Determine the (x, y) coordinate at the center of the cell enclosing the given text.  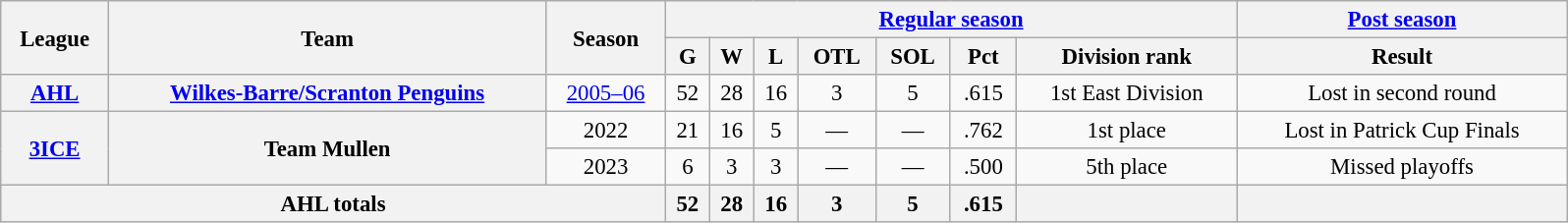
2022 (606, 131)
3ICE (55, 149)
1st East Division (1127, 93)
21 (688, 131)
SOL (913, 57)
.762 (983, 131)
AHL totals (334, 204)
Lost in Patrick Cup Finals (1403, 131)
1st place (1127, 131)
L (776, 57)
Season (606, 37)
5th place (1127, 167)
Regular season (951, 20)
OTL (837, 57)
Team (326, 37)
Wilkes-Barre/Scranton Penguins (326, 93)
2005–06 (606, 93)
2023 (606, 167)
.500 (983, 167)
Division rank (1127, 57)
Result (1403, 57)
W (731, 57)
Post season (1403, 20)
AHL (55, 93)
League (55, 37)
6 (688, 167)
Team Mullen (326, 149)
Pct (983, 57)
G (688, 57)
Missed playoffs (1403, 167)
Lost in second round (1403, 93)
